From the cell containing the given text, extract its center point as [X, Y] coordinate. 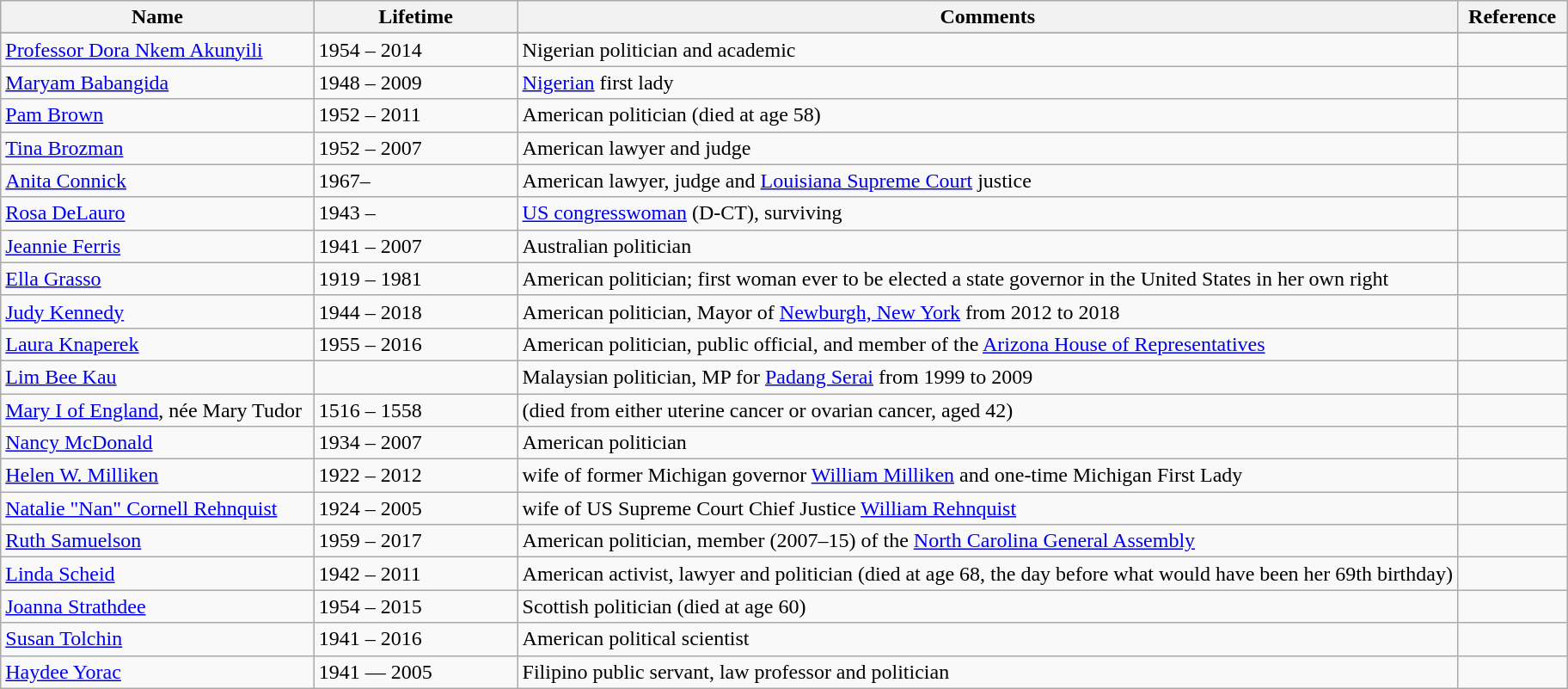
American politician, member (2007–15) of the North Carolina General Assembly [987, 541]
Joanna Strathdee [157, 606]
American politician, Mayor of Newburgh, New York from 2012 to 2018 [987, 311]
Lifetime [416, 17]
Ruth Samuelson [157, 541]
Nigerian politician and academic [987, 50]
1952 – 2007 [416, 148]
1922 – 2012 [416, 476]
Helen W. Milliken [157, 476]
1948 – 2009 [416, 83]
American politician [987, 443]
1516 – 1558 [416, 410]
1941 – 2007 [416, 246]
1941 — 2005 [416, 672]
Malaysian politician, MP for Padang Serai from 1999 to 2009 [987, 377]
American activist, lawyer and politician (died at age 68, the day before what would have been her 69th birthday) [987, 574]
1934 – 2007 [416, 443]
American political scientist [987, 639]
Susan Tolchin [157, 639]
Name [157, 17]
wife of US Supreme Court Chief Justice William Rehnquist [987, 508]
American politician (died at age 58) [987, 115]
Filipino public servant, law professor and politician [987, 672]
Reference [1512, 17]
Haydee Yorac [157, 672]
American politician; first woman ever to be elected a state governor in the United States in her own right [987, 279]
1919 – 1981 [416, 279]
American politician, public official, and member of the Arizona House of Representatives [987, 344]
Laura Knaperek [157, 344]
Comments [987, 17]
1954 – 2014 [416, 50]
Anita Connick [157, 181]
1941 – 2016 [416, 639]
Rosa DeLauro [157, 213]
Pam Brown [157, 115]
Professor Dora Nkem Akunyili [157, 50]
Natalie "Nan" Cornell Rehnquist [157, 508]
Scottish politician (died at age 60) [987, 606]
1959 – 2017 [416, 541]
Australian politician [987, 246]
Lim Bee Kau [157, 377]
1944 – 2018 [416, 311]
Mary I of England, née Mary Tudor [157, 410]
1954 – 2015 [416, 606]
US congresswoman (D-CT), surviving [987, 213]
Linda Scheid [157, 574]
Maryam Babangida [157, 83]
1955 – 2016 [416, 344]
Nancy McDonald [157, 443]
American lawyer and judge [987, 148]
1967– [416, 181]
1943 – [416, 213]
1924 – 2005 [416, 508]
Tina Brozman [157, 148]
1942 – 2011 [416, 574]
Nigerian first lady [987, 83]
American lawyer, judge and Louisiana Supreme Court justice [987, 181]
Ella Grasso [157, 279]
Judy Kennedy [157, 311]
(died from either uterine cancer or ovarian cancer, aged 42) [987, 410]
1952 – 2011 [416, 115]
Jeannie Ferris [157, 246]
wife of former Michigan governor William Milliken and one-time Michigan First Lady [987, 476]
